Return [x, y] of the center of cell containing provided text 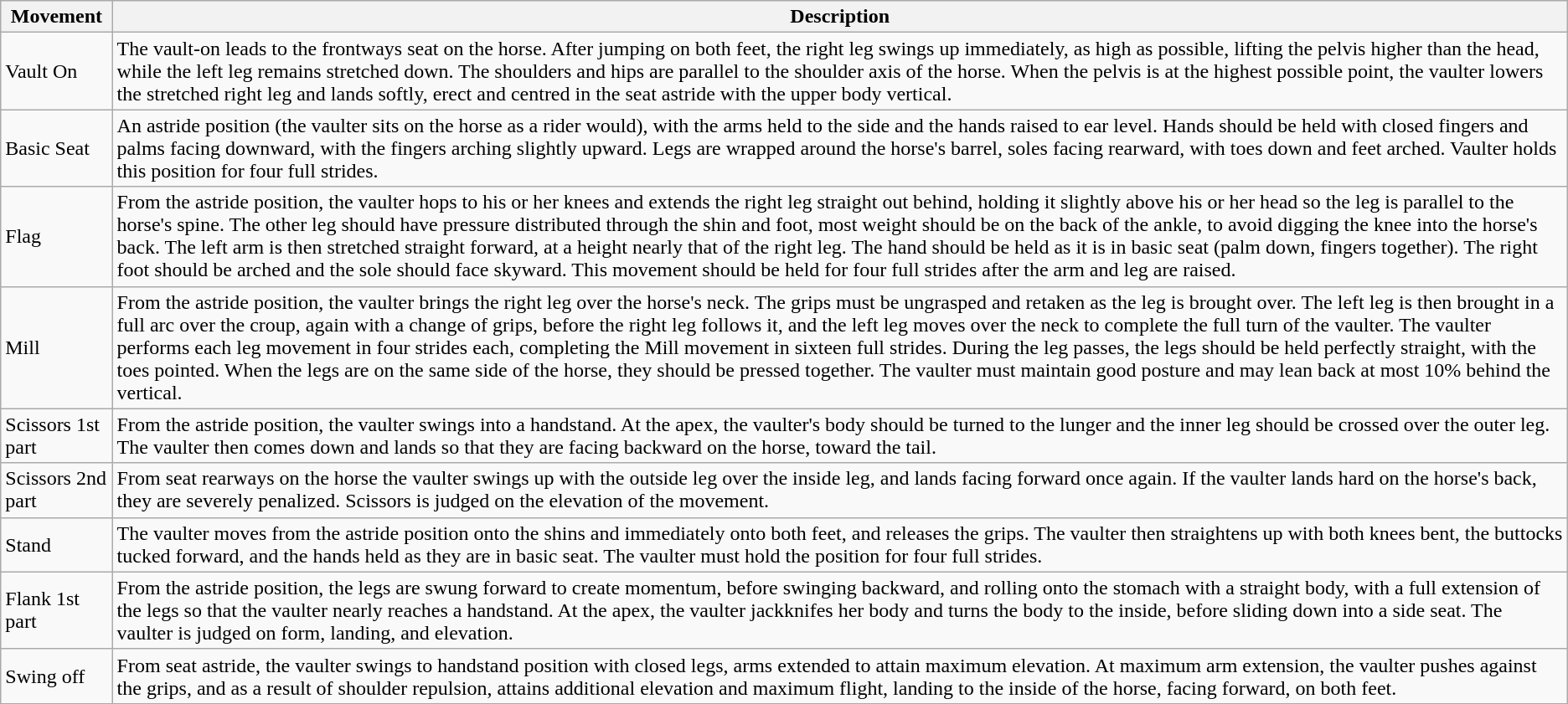
Flank 1st part [57, 610]
Basic Seat [57, 148]
Description [839, 17]
Movement [57, 17]
Vault On [57, 71]
Stand [57, 544]
Scissors 2nd part [57, 491]
Scissors 1st part [57, 435]
Mill [57, 347]
Swing off [57, 676]
Flag [57, 236]
